Identify which cell holds the provided text, then report its (x, y) central coordinate. 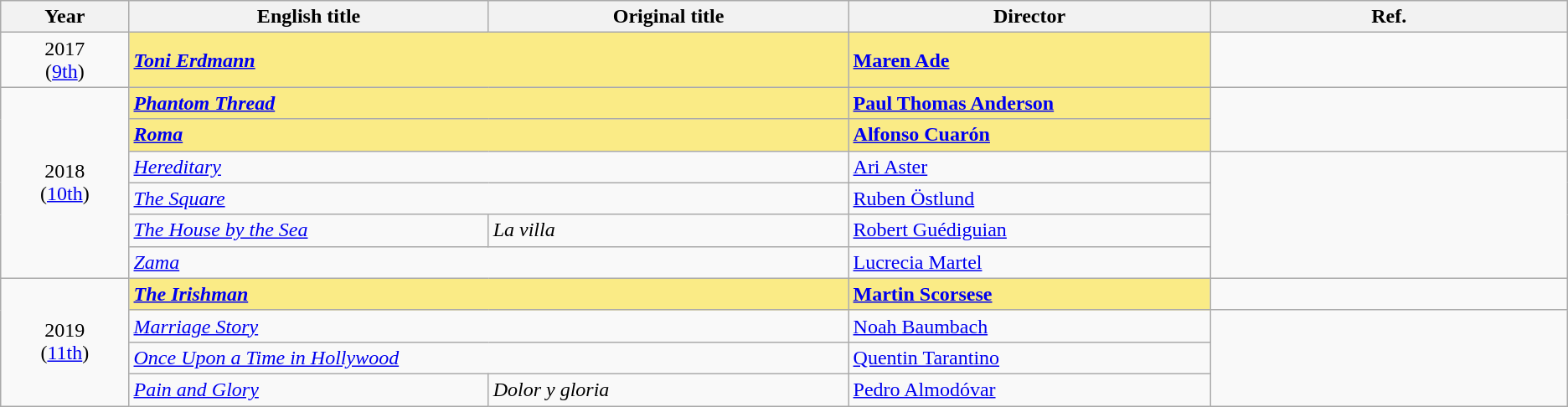
English title (308, 17)
Year (65, 17)
Ref. (1389, 17)
Marriage Story (489, 326)
Pain and Glory (308, 389)
Director (1029, 17)
Ari Aster (1029, 167)
The House by the Sea (308, 230)
Martin Scorsese (1029, 294)
Hereditary (489, 167)
Original title (668, 17)
Toni Erdmann (489, 60)
Alfonso Cuarón (1029, 135)
Pedro Almodóvar (1029, 389)
The Square (489, 198)
Quentin Tarantino (1029, 358)
The Irishman (489, 294)
Robert Guédiguian (1029, 230)
2017(9th) (65, 60)
Noah Baumbach (1029, 326)
Lucrecia Martel (1029, 262)
Roma (489, 135)
Maren Ade (1029, 60)
Paul Thomas Anderson (1029, 103)
2019(11th) (65, 342)
Once Upon a Time in Hollywood (489, 358)
Zama (489, 262)
Phantom Thread (489, 103)
La villa (668, 230)
Dolor y gloria (668, 389)
2018(10th) (65, 183)
Ruben Östlund (1029, 198)
